Pinpoint the cell where the given text exists, returning its (x, y) midpoint coordinate. 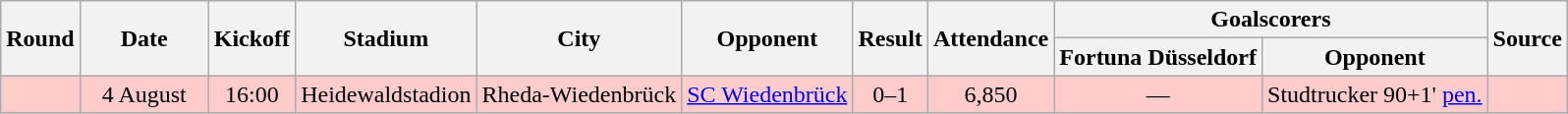
Fortuna Düsseldorf (1158, 57)
Round (40, 38)
Result (890, 38)
— (1158, 94)
Date (143, 38)
Source (1527, 38)
Kickoff (252, 38)
City (580, 38)
Stadium (386, 38)
4 August (143, 94)
Rheda-Wiedenbrück (580, 94)
0–1 (890, 94)
Studtrucker 90+1' pen. (1375, 94)
Goalscorers (1271, 20)
6,850 (990, 94)
Heidewaldstadion (386, 94)
Attendance (990, 38)
SC Wiedenbrück (767, 94)
16:00 (252, 94)
